Return the [X, Y] coordinate for the center point of the cell that contains the specified text.  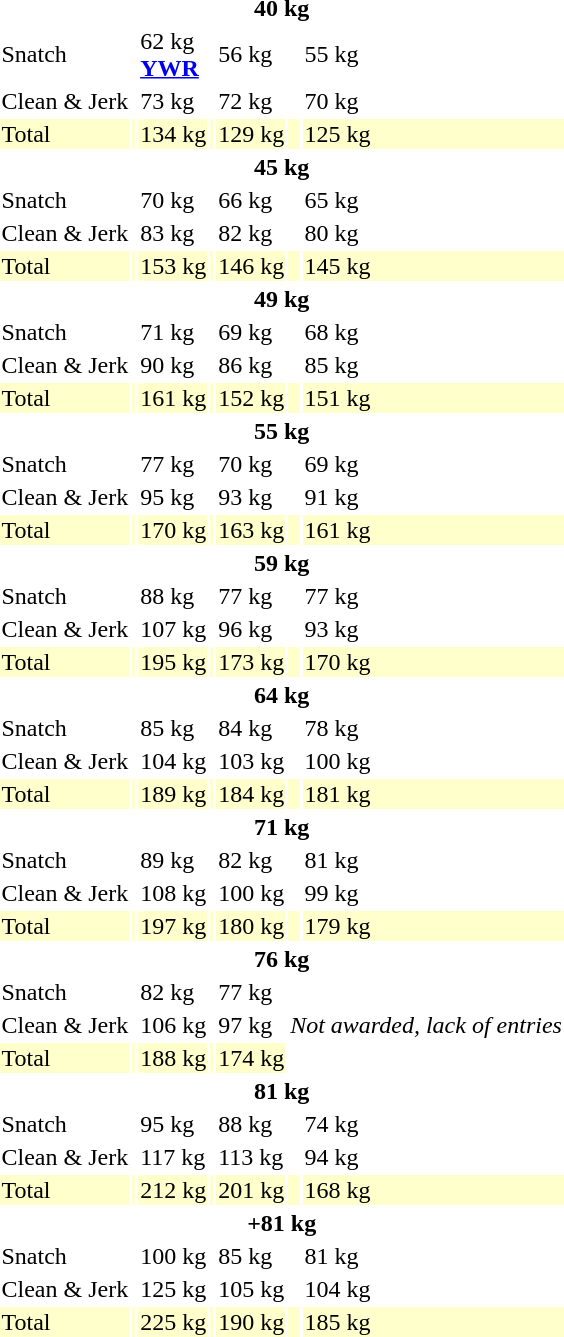
113 kg [252, 1157]
173 kg [252, 662]
225 kg [174, 1322]
179 kg [433, 926]
180 kg [252, 926]
80 kg [433, 233]
+81 kg [282, 1223]
151 kg [433, 398]
184 kg [252, 794]
78 kg [433, 728]
68 kg [433, 332]
59 kg [282, 563]
117 kg [174, 1157]
83 kg [174, 233]
Not awarded, lack of entries [426, 1025]
64 kg [282, 695]
201 kg [252, 1190]
188 kg [174, 1058]
62 kgYWR [174, 54]
129 kg [252, 134]
49 kg [282, 299]
86 kg [252, 365]
195 kg [174, 662]
145 kg [433, 266]
76 kg [282, 959]
212 kg [174, 1190]
91 kg [433, 497]
163 kg [252, 530]
99 kg [433, 893]
108 kg [174, 893]
84 kg [252, 728]
45 kg [282, 167]
66 kg [252, 200]
153 kg [174, 266]
197 kg [174, 926]
189 kg [174, 794]
90 kg [174, 365]
146 kg [252, 266]
73 kg [174, 101]
152 kg [252, 398]
96 kg [252, 629]
190 kg [252, 1322]
185 kg [433, 1322]
65 kg [433, 200]
89 kg [174, 860]
181 kg [433, 794]
94 kg [433, 1157]
106 kg [174, 1025]
134 kg [174, 134]
72 kg [252, 101]
74 kg [433, 1124]
56 kg [252, 54]
168 kg [433, 1190]
174 kg [252, 1058]
105 kg [252, 1289]
107 kg [174, 629]
103 kg [252, 761]
97 kg [252, 1025]
